From the cell containing the given text, extract its center point as (x, y) coordinate. 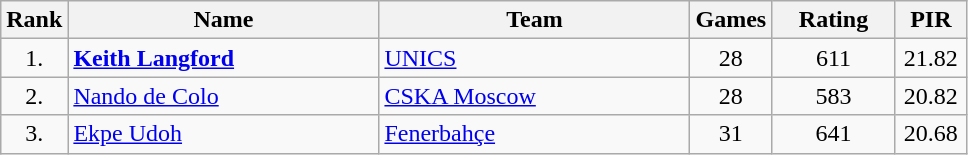
583 (834, 96)
3. (34, 134)
CSKA Moscow (534, 96)
Nando de Colo (224, 96)
Games (731, 20)
UNICS (534, 58)
Keith Langford (224, 58)
Rank (34, 20)
Name (224, 20)
Team (534, 20)
Fenerbahçe (534, 134)
2. (34, 96)
21.82 (930, 58)
Ekpe Udoh (224, 134)
Rating (834, 20)
1. (34, 58)
PIR (930, 20)
611 (834, 58)
31 (731, 134)
641 (834, 134)
20.68 (930, 134)
20.82 (930, 96)
